Return the (X, Y) coordinate for the center point of the cell that contains the specified text.  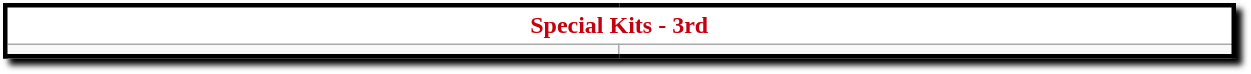
Special Kits - 3rd (619, 25)
